Identify which cell holds the provided text, then report its (x, y) central coordinate. 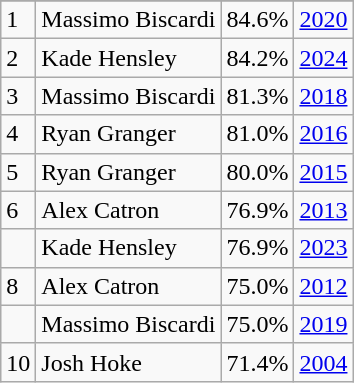
81.3% (258, 96)
2016 (324, 134)
80.0% (258, 172)
2019 (324, 324)
Josh Hoke (128, 362)
2023 (324, 248)
84.6% (258, 20)
2015 (324, 172)
3 (18, 96)
2024 (324, 58)
2012 (324, 286)
2 (18, 58)
84.2% (258, 58)
2020 (324, 20)
71.4% (258, 362)
10 (18, 362)
2004 (324, 362)
4 (18, 134)
81.0% (258, 134)
5 (18, 172)
2018 (324, 96)
8 (18, 286)
6 (18, 210)
1 (18, 20)
2013 (324, 210)
